Capture the cell that displays the provided text and extract its [x, y] central coordinate. 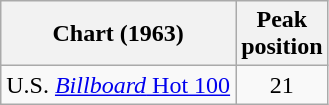
Chart (1963) [118, 34]
U.S. Billboard Hot 100 [118, 85]
Peakposition [282, 34]
21 [282, 85]
